Provide the (x, y) coordinate of the cell's center where the given text is located.  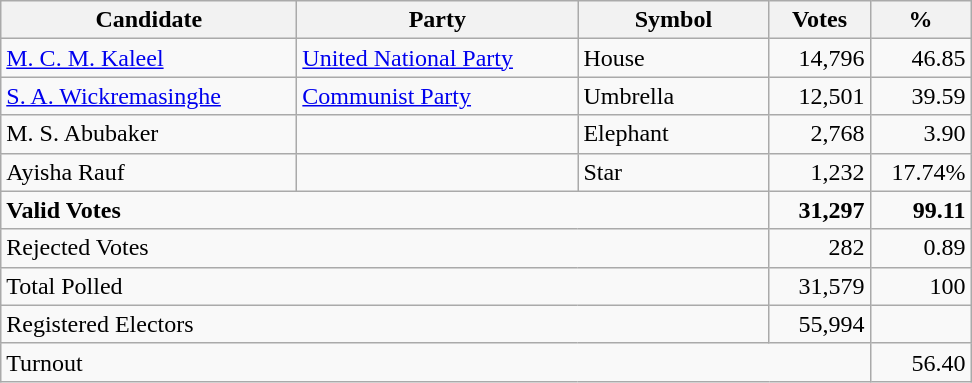
M. S. Abubaker (149, 134)
100 (920, 286)
United National Party (438, 58)
12,501 (820, 96)
Votes (820, 20)
S. A. Wickremasinghe (149, 96)
17.74% (920, 172)
% (920, 20)
Turnout (436, 362)
55,994 (820, 324)
31,579 (820, 286)
Ayisha Rauf (149, 172)
14,796 (820, 58)
2,768 (820, 134)
Total Polled (385, 286)
46.85 (920, 58)
282 (820, 248)
Star (674, 172)
Registered Electors (385, 324)
House (674, 58)
56.40 (920, 362)
1,232 (820, 172)
3.90 (920, 134)
99.11 (920, 210)
Candidate (149, 20)
Party (438, 20)
Symbol (674, 20)
39.59 (920, 96)
M. C. M. Kaleel (149, 58)
Rejected Votes (385, 248)
Umbrella (674, 96)
Valid Votes (385, 210)
0.89 (920, 248)
31,297 (820, 210)
Communist Party (438, 96)
Elephant (674, 134)
